Capture the cell that displays the provided text and extract its [X, Y] central coordinate. 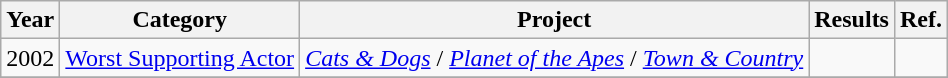
Cats & Dogs / Planet of the Apes / Town & Country [554, 58]
Project [554, 20]
Ref. [920, 20]
2002 [30, 58]
Results [852, 20]
Year [30, 20]
Worst Supporting Actor [180, 58]
Category [180, 20]
